Find where the given text appears and provide that cell's center as [x, y] coordinate. 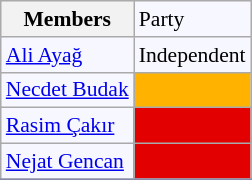
Members [68, 19]
Ali Ayağ [68, 55]
Party [192, 19]
Rasim Çakır [68, 126]
Necdet Budak [68, 90]
Independent [192, 55]
Nejat Gencan [68, 162]
